Return the [x, y] coordinate for the center point of the cell that contains the specified text.  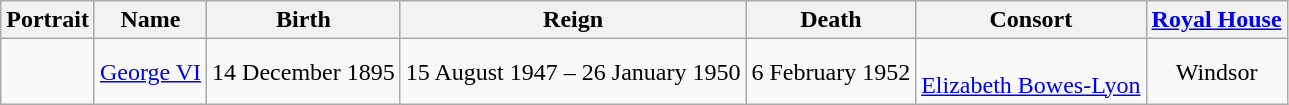
Royal House [1216, 20]
Death [831, 20]
Reign [573, 20]
6 February 1952 [831, 72]
Portrait [48, 20]
George VI [150, 72]
Consort [1031, 20]
Windsor [1216, 72]
15 August 1947 – 26 January 1950 [573, 72]
Elizabeth Bowes-Lyon [1031, 72]
14 December 1895 [304, 72]
Birth [304, 20]
Name [150, 20]
